Locate the cell with the specified text and output its [X, Y] center coordinate. 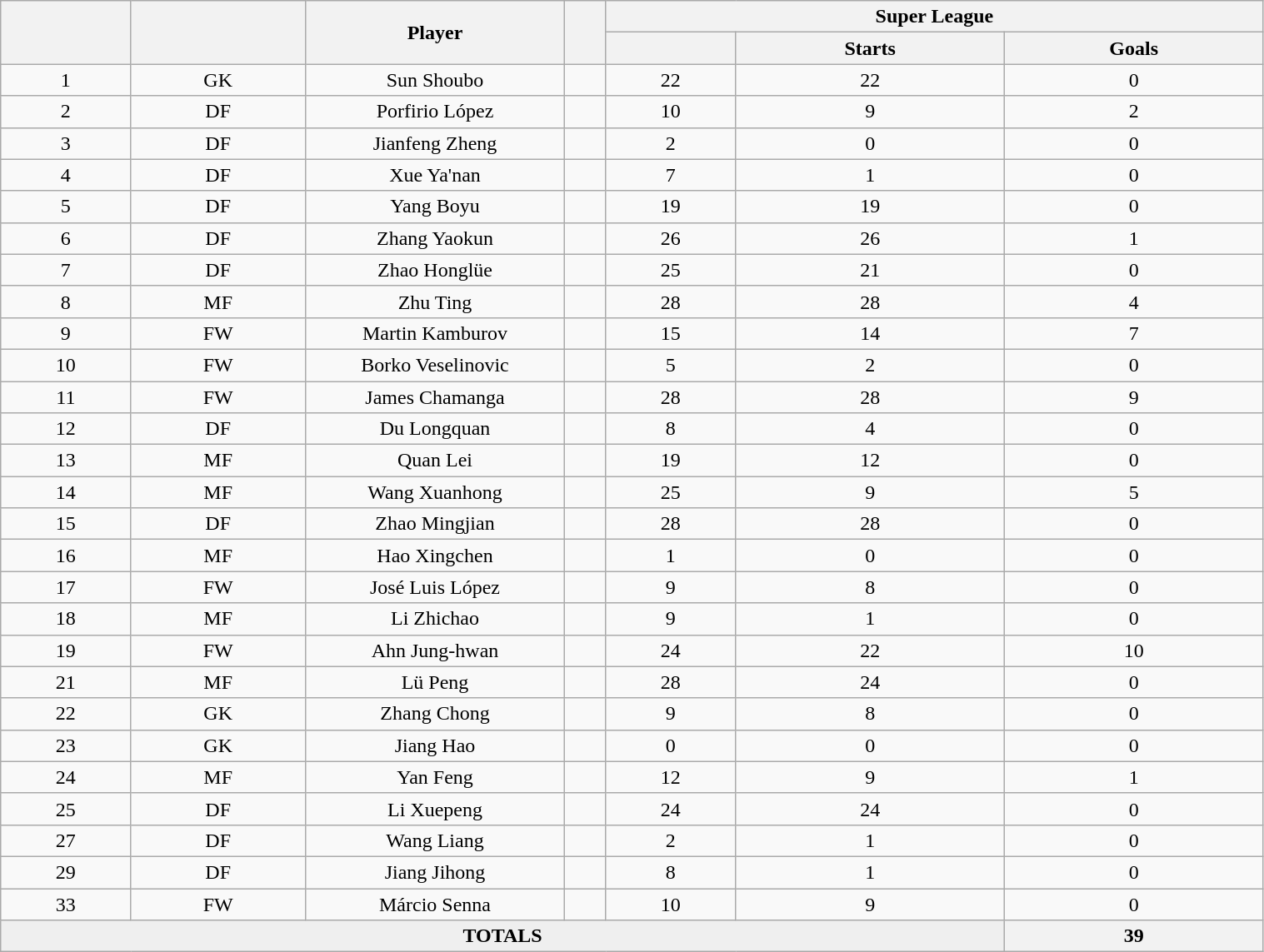
Li Xuepeng [435, 809]
23 [66, 745]
Goals [1133, 48]
33 [66, 904]
Porfirio López [435, 112]
11 [66, 397]
Sun Shoubo [435, 80]
Yan Feng [435, 777]
Wang Liang [435, 840]
Zhang Yaokun [435, 238]
18 [66, 619]
Yang Boyu [435, 207]
Zhao Mingjian [435, 524]
39 [1133, 936]
Wang Xuanhong [435, 492]
Borko Veselinovic [435, 365]
José Luis López [435, 587]
3 [66, 143]
Zhu Ting [435, 302]
Player [435, 32]
Du Longquan [435, 429]
Martin Kamburov [435, 333]
Zhao Honglüe [435, 270]
Márcio Senna [435, 904]
Zhang Chong [435, 714]
6 [66, 238]
13 [66, 461]
Xue Ya'nan [435, 175]
Lü Peng [435, 682]
Super League [935, 17]
17 [66, 587]
Ahn Jung-hwan [435, 650]
Jianfeng Zheng [435, 143]
29 [66, 872]
Hao Xingchen [435, 556]
TOTALS [503, 936]
Starts [870, 48]
27 [66, 840]
16 [66, 556]
Jiang Jihong [435, 872]
Li Zhichao [435, 619]
Jiang Hao [435, 745]
James Chamanga [435, 397]
Quan Lei [435, 461]
